Identify which cell holds the provided text, then report its (X, Y) central coordinate. 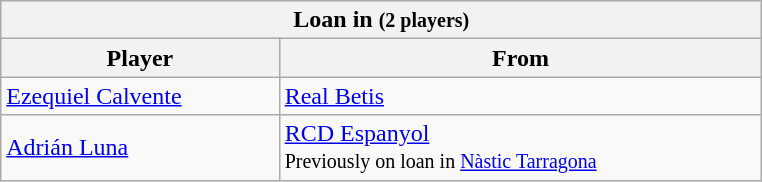
RCD EspanyolPreviously on loan in Nàstic Tarragona (520, 148)
Adrián Luna (140, 148)
Loan in (2 players) (382, 20)
Player (140, 58)
From (520, 58)
Real Betis (520, 96)
Ezequiel Calvente (140, 96)
